Search for the cell housing the specified text and yield its (X, Y) center coordinate. 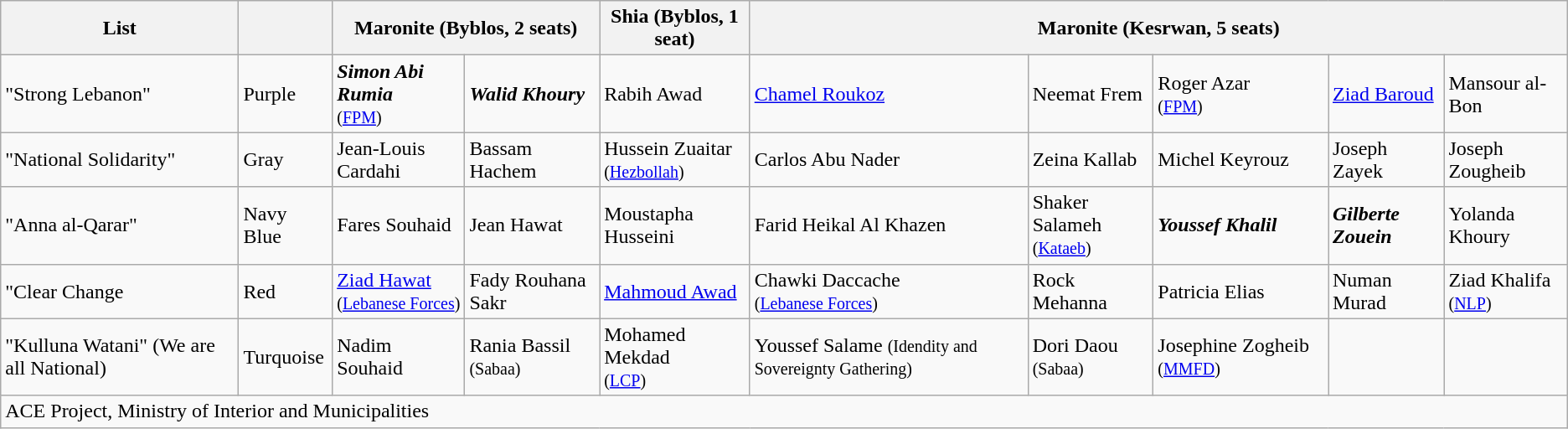
Maronite (Byblos, 2 seats) (466, 28)
Youssef Khalil (1241, 225)
Jean-Louis Cardahi (399, 159)
Jean Hawat (533, 225)
ACE Project, Ministry of Interior and Municipalities (784, 411)
Gilberte Zouein (1386, 225)
Yolanda Khoury (1506, 225)
Joseph Zougheib (1506, 159)
"Anna al-Qarar" (120, 225)
Neemat Frem (1091, 94)
Dori Daou (Sabaa) (1091, 357)
Walid Khoury (533, 94)
Red (286, 292)
Chamel Roukoz (889, 94)
Fares Souhaid (399, 225)
"Clear Change (120, 292)
Farid Heikal Al Khazen (889, 225)
Roger Azar(FPM) (1241, 94)
Youssef Salame (Idendity and Sovereignty Gathering) (889, 357)
Chawki Daccache(Lebanese Forces) (889, 292)
Navy Blue (286, 225)
Bassam Hachem (533, 159)
Nadim Souhaid (399, 357)
Ziad Baroud (1386, 94)
Gray (286, 159)
Mansour al-Bon (1506, 94)
"National Solidarity" (120, 159)
List (120, 28)
Mahmoud Awad (675, 292)
Rock Mehanna (1091, 292)
"Strong Lebanon" (120, 94)
Shia (Byblos, 1 seat) (675, 28)
Zeina Kallab (1091, 159)
Patricia Elias (1241, 292)
Rania Bassil (Sabaa) (533, 357)
Hussein Zuaitar(Hezbollah) (675, 159)
Shaker Salameh(Kataeb) (1091, 225)
Carlos Abu Nader (889, 159)
Joseph Zayek (1386, 159)
Josephine Zogheib (MMFD) (1241, 357)
Maronite (Kesrwan, 5 seats) (1158, 28)
Mohamed Mekdad(LCP) (675, 357)
Ziad Hawat(Lebanese Forces) (399, 292)
Turquoise (286, 357)
Ziad Khalifa(NLP) (1506, 292)
Numan Murad (1386, 292)
Purple (286, 94)
Moustapha Husseini (675, 225)
"Kulluna Watani" (We are all National) (120, 357)
Rabih Awad (675, 94)
Fady Rouhana Sakr (533, 292)
Simon Abi Rumia(FPM) (399, 94)
Michel Keyrouz (1241, 159)
